From the cell containing the given text, extract its center point as [x, y] coordinate. 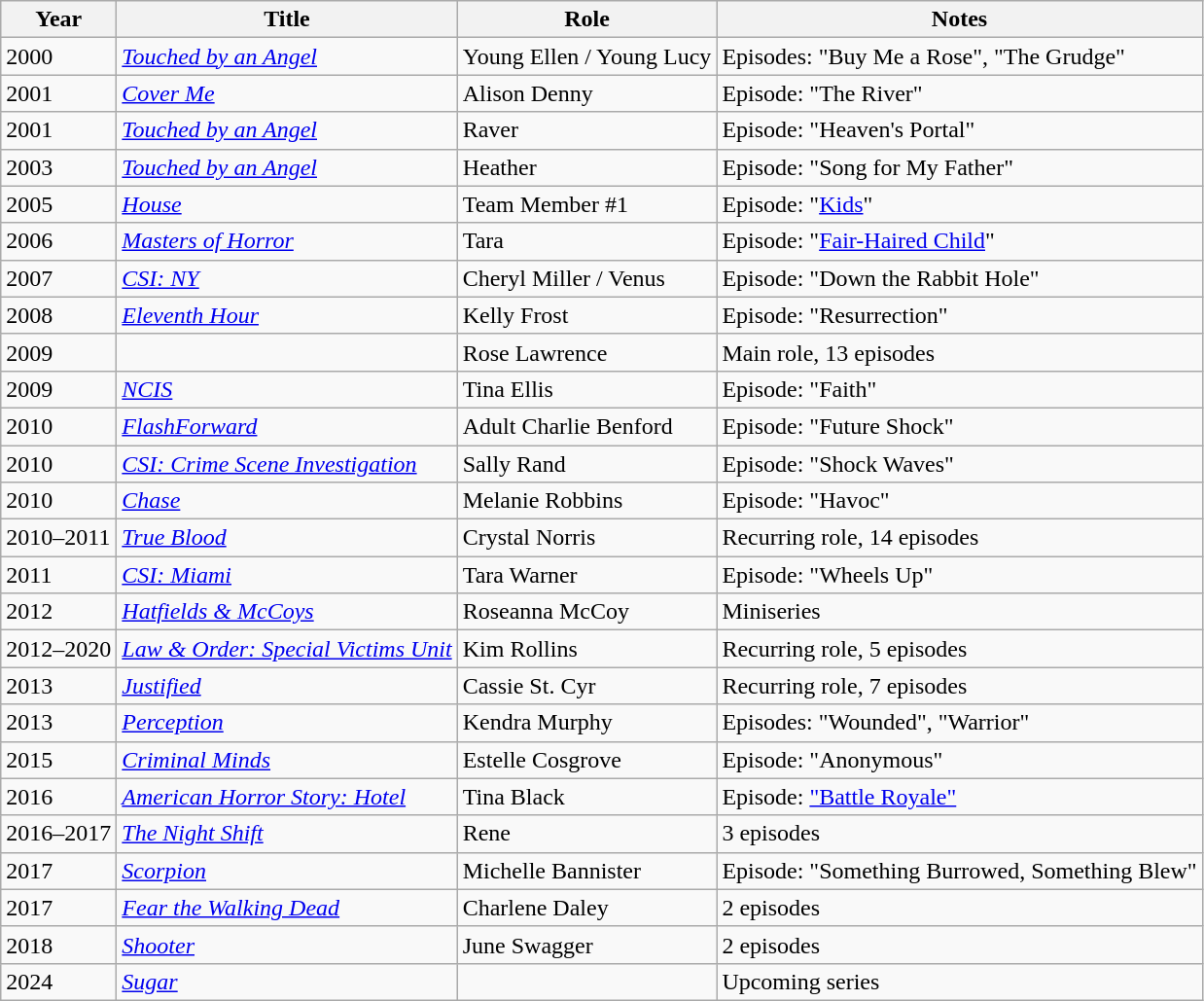
Episode: "Havoc" [959, 501]
Kim Rollins [587, 649]
Sugar [287, 982]
Kelly Frost [587, 315]
Charlene Daley [587, 908]
2016–2017 [58, 834]
Chase [287, 501]
Scorpion [287, 871]
The Night Shift [287, 834]
Fear the Walking Dead [287, 908]
Upcoming series [959, 982]
2011 [58, 575]
Shooter [287, 945]
Episode: "Resurrection" [959, 315]
Heather [587, 167]
Tara [587, 241]
2016 [58, 797]
Year [58, 19]
Episode: "Song for My Father" [959, 167]
2012–2020 [58, 649]
True Blood [287, 538]
Recurring role, 5 episodes [959, 649]
2015 [58, 760]
Alison Denny [587, 93]
Estelle Cosgrove [587, 760]
Episode: "Wheels Up" [959, 575]
Episode: "Down the Rabbit Hole" [959, 278]
Kendra Murphy [587, 723]
Main role, 13 episodes [959, 352]
2003 [58, 167]
Notes [959, 19]
3 episodes [959, 834]
Miniseries [959, 612]
Law & Order: Special Victims Unit [287, 649]
Team Member #1 [587, 204]
2008 [58, 315]
House [287, 204]
June Swagger [587, 945]
Roseanna McCoy [587, 612]
Episode: "Something Burrowed, Something Blew" [959, 871]
CSI: Miami [287, 575]
Raver [587, 130]
Cheryl Miller / Venus [587, 278]
Perception [287, 723]
Title [287, 19]
Rene [587, 834]
NCIS [287, 389]
Criminal Minds [287, 760]
CSI: NY [287, 278]
Cassie St. Cyr [587, 686]
Episode: "Kids" [959, 204]
Crystal Norris [587, 538]
CSI: Crime Scene Investigation [287, 464]
2006 [58, 241]
2010–2011 [58, 538]
Young Ellen / Young Lucy [587, 56]
Tina Black [587, 797]
2007 [58, 278]
Melanie Robbins [587, 501]
Cover Me [287, 93]
Episodes: "Wounded", "Warrior" [959, 723]
Hatfields & McCoys [287, 612]
Tara Warner [587, 575]
Recurring role, 7 episodes [959, 686]
Episode: "Anonymous" [959, 760]
Rose Lawrence [587, 352]
Tina Ellis [587, 389]
Episodes: "Buy Me a Rose", "The Grudge" [959, 56]
2018 [58, 945]
2000 [58, 56]
Sally Rand [587, 464]
Episode: "Battle Royale" [959, 797]
Episode: "Future Shock" [959, 426]
2005 [58, 204]
2012 [58, 612]
2024 [58, 982]
Michelle Bannister [587, 871]
Eleventh Hour [287, 315]
Recurring role, 14 episodes [959, 538]
American Horror Story: Hotel [287, 797]
Episode: "Faith" [959, 389]
FlashForward [287, 426]
Episode: "Heaven's Portal" [959, 130]
Episode: "Shock Waves" [959, 464]
Adult Charlie Benford [587, 426]
Episode: "The River" [959, 93]
Justified [287, 686]
Role [587, 19]
Masters of Horror [287, 241]
Episode: "Fair-Haired Child" [959, 241]
